Find where the given text appears and provide that cell's center as [x, y] coordinate. 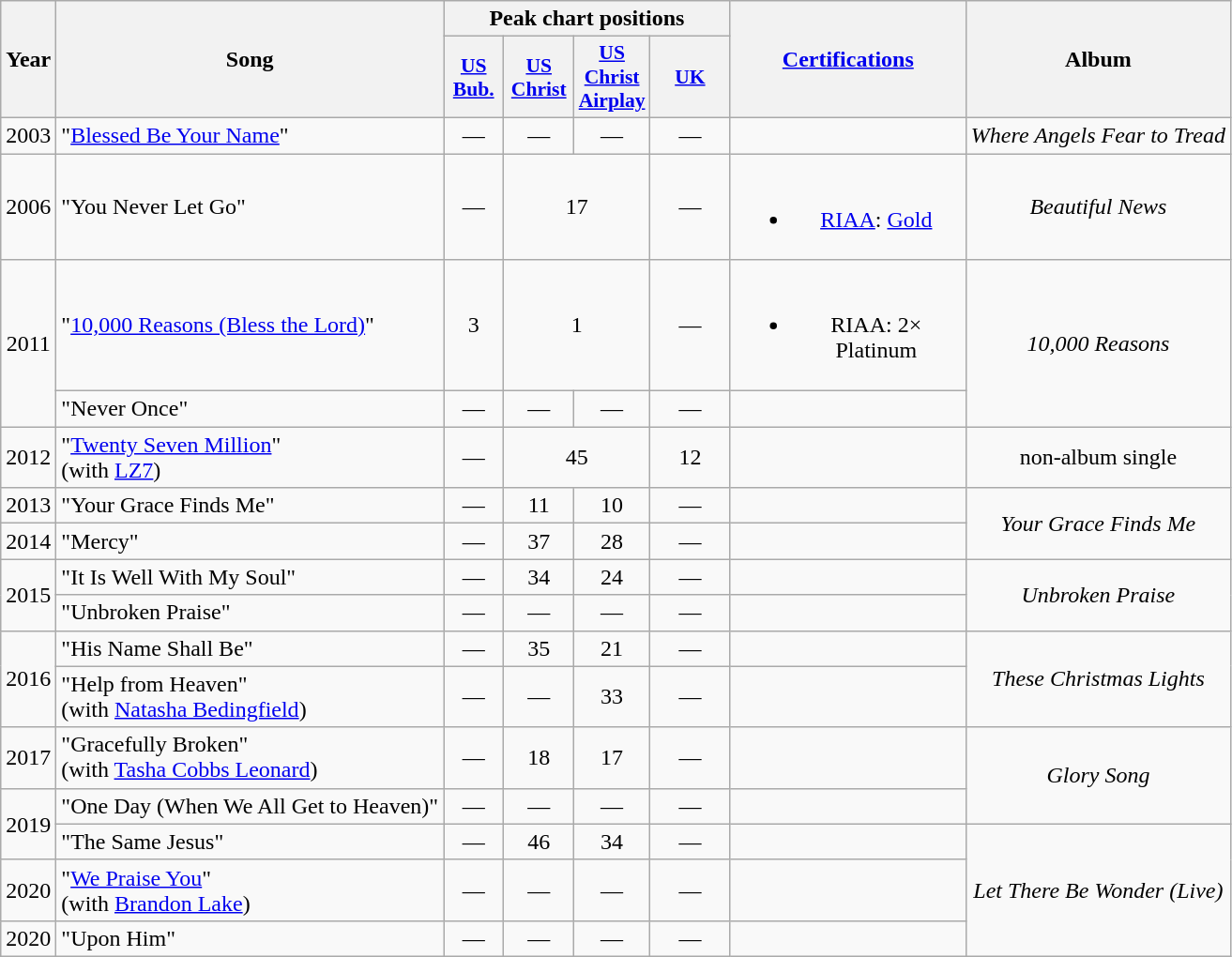
11 [539, 506]
RIAA: Gold [848, 206]
Song [250, 60]
2017 [28, 758]
Glory Song [1098, 775]
Certifications [848, 60]
"The Same Jesus" [250, 842]
Let There Be Wonder (Live) [1098, 889]
"Upon Him" [250, 938]
3 [474, 326]
"One Day (When We All Get to Heaven)" [250, 806]
"Unbroken Praise" [250, 613]
"Gracefully Broken"(with Tasha Cobbs Leonard) [250, 758]
2019 [28, 824]
35 [539, 648]
Peak chart positions [587, 19]
USChristAirplay [612, 77]
21 [612, 648]
UK [691, 77]
37 [539, 541]
"10,000 Reasons (Bless the Lord)" [250, 326]
12 [691, 458]
"We Praise You"(with Brandon Lake) [250, 889]
"Help from Heaven"(with Natasha Bedingfield) [250, 696]
2014 [28, 541]
Year [28, 60]
2011 [28, 343]
USBub. [474, 77]
2015 [28, 595]
33 [612, 696]
These Christmas Lights [1098, 679]
"Never Once" [250, 409]
"Blessed Be Your Name" [250, 135]
10 [612, 506]
28 [612, 541]
18 [539, 758]
"You Never Let Go" [250, 206]
"Mercy" [250, 541]
45 [577, 458]
USChrist [539, 77]
2012 [28, 458]
10,000 Reasons [1098, 343]
"Your Grace Finds Me" [250, 506]
Unbroken Praise [1098, 595]
1 [577, 326]
46 [539, 842]
"Twenty Seven Million"(with LZ7) [250, 458]
Album [1098, 60]
2006 [28, 206]
"It Is Well With My Soul" [250, 577]
2003 [28, 135]
RIAA: 2× Platinum [848, 326]
Your Grace Finds Me [1098, 524]
2013 [28, 506]
"His Name Shall Be" [250, 648]
2016 [28, 679]
24 [612, 577]
Where Angels Fear to Tread [1098, 135]
Beautiful News [1098, 206]
non-album single [1098, 458]
